Determine the [x, y] coordinate at the center of the cell enclosing the given text.  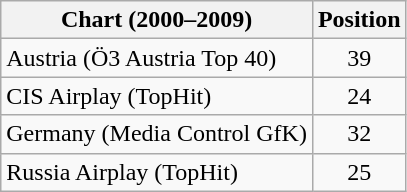
Chart (2000–2009) [157, 20]
Germany (Media Control GfK) [157, 134]
Russia Airplay (TopHit) [157, 172]
32 [359, 134]
CIS Airplay (TopHit) [157, 96]
39 [359, 58]
Position [359, 20]
24 [359, 96]
25 [359, 172]
Austria (Ö3 Austria Top 40) [157, 58]
